Find where the given text appears and provide that cell's center as [X, Y] coordinate. 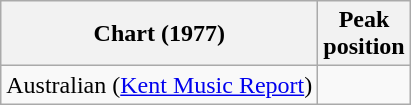
Australian (Kent Music Report) [160, 85]
Peakposition [364, 34]
Chart (1977) [160, 34]
